Provide the (x, y) coordinate of the cell's center where the given text is located.  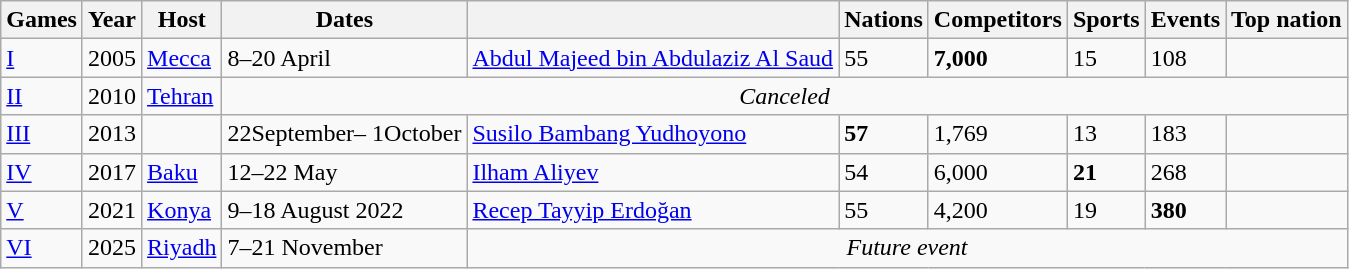
Tehran (182, 96)
108 (1185, 58)
2021 (112, 210)
Future event (907, 248)
380 (1185, 210)
Top nation (1287, 20)
1,769 (998, 134)
8–20 April (344, 58)
VI (42, 248)
III (42, 134)
Events (1185, 20)
Mecca (182, 58)
9–18 August 2022 (344, 210)
II (42, 96)
22September– 1October (344, 134)
268 (1185, 172)
21 (1106, 172)
Recep Tayyip Erdoğan (653, 210)
2010 (112, 96)
Baku (182, 172)
183 (1185, 134)
2017 (112, 172)
Competitors (998, 20)
Nations (884, 20)
6,000 (998, 172)
Host (182, 20)
Susilo Bambang Yudhoyono (653, 134)
7,000 (998, 58)
57 (884, 134)
15 (1106, 58)
Sports (1106, 20)
V (42, 210)
I (42, 58)
Canceled (784, 96)
12–22 May (344, 172)
Konya (182, 210)
Riyadh (182, 248)
IV (42, 172)
4,200 (998, 210)
19 (1106, 210)
Games (42, 20)
Dates (344, 20)
7–21 November (344, 248)
2025 (112, 248)
2013 (112, 134)
Abdul Majeed bin Abdulaziz Al Saud (653, 58)
2005 (112, 58)
Year (112, 20)
Ilham Aliyev (653, 172)
54 (884, 172)
13 (1106, 134)
